Determine the [x, y] coordinate at the center of the cell enclosing the given text.  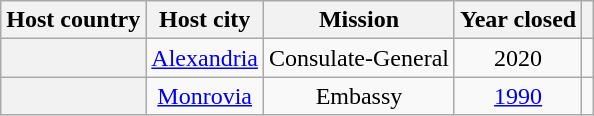
Monrovia [205, 96]
Alexandria [205, 58]
1990 [518, 96]
2020 [518, 58]
Year closed [518, 20]
Host country [74, 20]
Host city [205, 20]
Embassy [358, 96]
Mission [358, 20]
Consulate-General [358, 58]
